Determine the (x, y) coordinate at the center of the cell enclosing the given text.  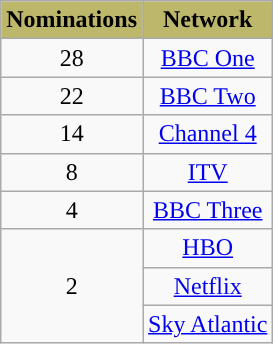
Nominations (72, 20)
BBC One (207, 58)
8 (72, 172)
28 (72, 58)
22 (72, 96)
2 (72, 286)
Sky Atlantic (207, 324)
Netflix (207, 286)
ITV (207, 172)
BBC Three (207, 210)
Network (207, 20)
4 (72, 210)
HBO (207, 248)
BBC Two (207, 96)
Channel 4 (207, 134)
14 (72, 134)
